Extract the (X, Y) coordinate from the center of the cell holding the provided text.  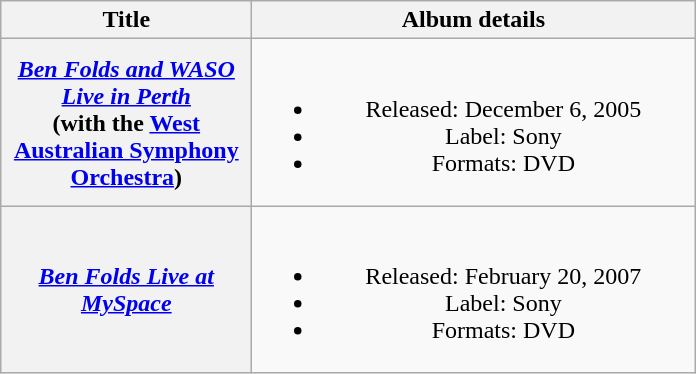
Ben Folds and WASO Live in Perth(with the West Australian Symphony Orchestra) (126, 122)
Released: December 6, 2005Label: SonyFormats: DVD (474, 122)
Title (126, 20)
Released: February 20, 2007Label: SonyFormats: DVD (474, 290)
Album details (474, 20)
Ben Folds Live at MySpace (126, 290)
